For the text-containing cell, return its midpoint in (X, Y) coordinate format. 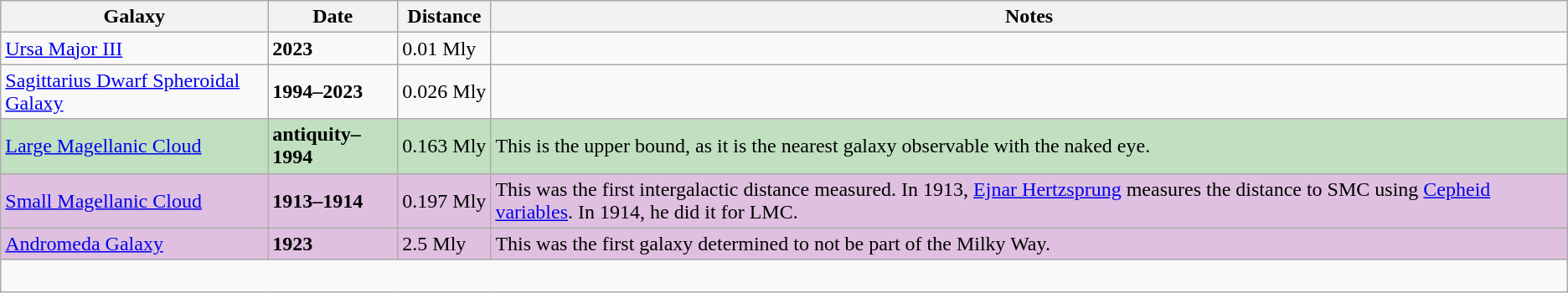
0.163 Mly (444, 146)
Notes (1029, 17)
0.197 Mly (444, 201)
Date (333, 17)
1923 (333, 244)
0.01 Mly (444, 49)
Distance (444, 17)
This is the upper bound, as it is the nearest galaxy observable with the naked eye. (1029, 146)
1994–2023 (333, 92)
1913–1914 (333, 201)
Ursa Major III (134, 49)
2023 (333, 49)
Andromeda Galaxy (134, 244)
Small Magellanic Cloud (134, 201)
Large Magellanic Cloud (134, 146)
Sagittarius Dwarf Spheroidal Galaxy (134, 92)
antiquity–1994 (333, 146)
0.026 Mly (444, 92)
2.5 Mly (444, 244)
This was the first galaxy determined to not be part of the Milky Way. (1029, 244)
Galaxy (134, 17)
